For the text-containing cell, return its midpoint in (x, y) coordinate format. 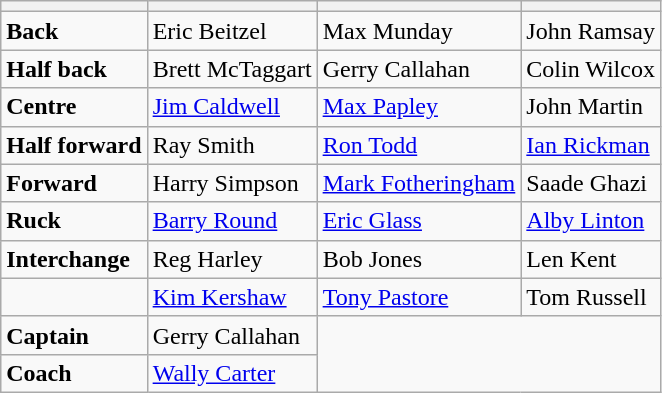
Tom Russell (591, 297)
Max Papley (419, 107)
Centre (74, 107)
Mark Fotheringham (419, 183)
Ron Todd (419, 145)
Interchange (74, 259)
Brett McTaggart (232, 69)
Kim Kershaw (232, 297)
Ian Rickman (591, 145)
John Martin (591, 107)
Back (74, 31)
Ray Smith (232, 145)
Tony Pastore (419, 297)
Captain (74, 335)
Jim Caldwell (232, 107)
Forward (74, 183)
Eric Glass (419, 221)
Wally Carter (232, 373)
Half back (74, 69)
Bob Jones (419, 259)
Barry Round (232, 221)
Ruck (74, 221)
Max Munday (419, 31)
Eric Beitzel (232, 31)
Colin Wilcox (591, 69)
Coach (74, 373)
Saade Ghazi (591, 183)
Len Kent (591, 259)
Reg Harley (232, 259)
Half forward (74, 145)
John Ramsay (591, 31)
Harry Simpson (232, 183)
Alby Linton (591, 221)
